Return [x, y] of the center of cell containing provided text 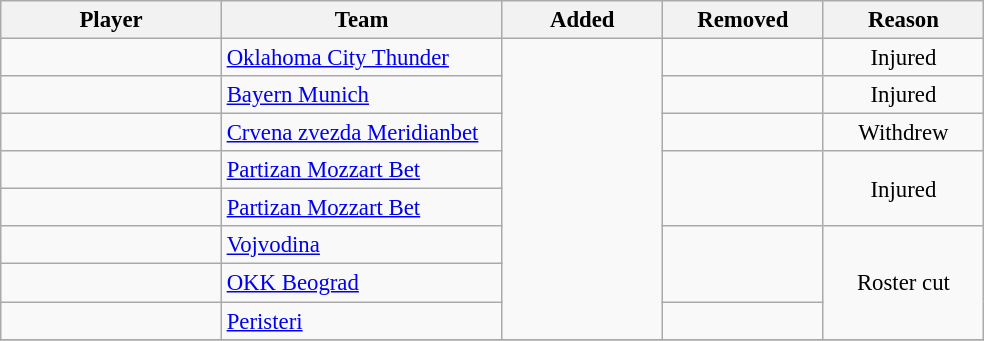
Team [362, 20]
Withdrew [904, 133]
Oklahoma City Thunder [362, 58]
Added [582, 20]
Roster cut [904, 282]
Removed [744, 20]
OKK Beograd [362, 283]
Player [112, 20]
Vojvodina [362, 245]
Peristeri [362, 321]
Reason [904, 20]
Bayern Munich [362, 95]
Crvena zvezda Meridianbet [362, 133]
